For the text-containing cell, return its midpoint in [X, Y] coordinate format. 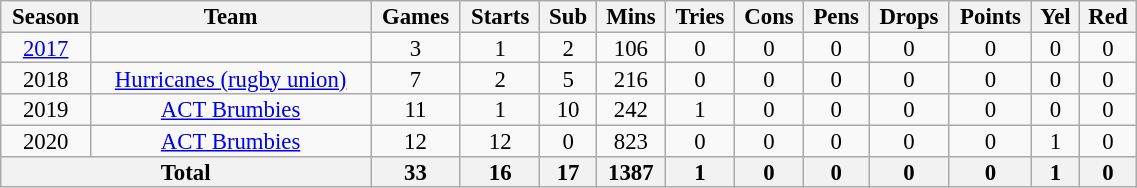
17 [568, 172]
Games [416, 16]
823 [630, 140]
Mins [630, 16]
242 [630, 110]
2019 [46, 110]
10 [568, 110]
16 [500, 172]
Sub [568, 16]
Season [46, 16]
Points [990, 16]
5 [568, 78]
Hurricanes (rugby union) [231, 78]
Drops [910, 16]
Team [231, 16]
Tries [700, 16]
7 [416, 78]
Red [1108, 16]
Cons [768, 16]
Pens [836, 16]
216 [630, 78]
11 [416, 110]
3 [416, 48]
2017 [46, 48]
Yel [1056, 16]
106 [630, 48]
2018 [46, 78]
Starts [500, 16]
1387 [630, 172]
2020 [46, 140]
Total [186, 172]
33 [416, 172]
